Identify which cell holds the provided text, then report its [X, Y] central coordinate. 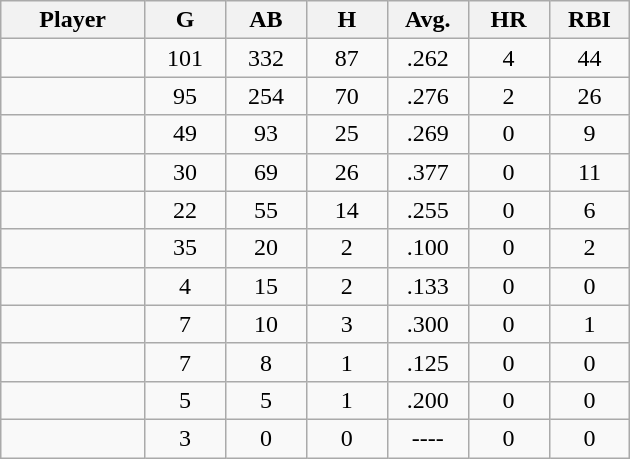
93 [266, 134]
.200 [428, 400]
---- [428, 438]
6 [590, 210]
9 [590, 134]
70 [346, 96]
69 [266, 172]
87 [346, 58]
.300 [428, 324]
55 [266, 210]
15 [266, 286]
25 [346, 134]
95 [186, 96]
22 [186, 210]
Player [73, 20]
20 [266, 248]
AB [266, 20]
11 [590, 172]
RBI [590, 20]
.269 [428, 134]
.377 [428, 172]
332 [266, 58]
.100 [428, 248]
254 [266, 96]
10 [266, 324]
30 [186, 172]
101 [186, 58]
H [346, 20]
14 [346, 210]
.276 [428, 96]
Avg. [428, 20]
44 [590, 58]
HR [508, 20]
8 [266, 362]
49 [186, 134]
.133 [428, 286]
.125 [428, 362]
35 [186, 248]
.255 [428, 210]
G [186, 20]
.262 [428, 58]
